Determine the (X, Y) coordinate at the center of the cell enclosing the given text.  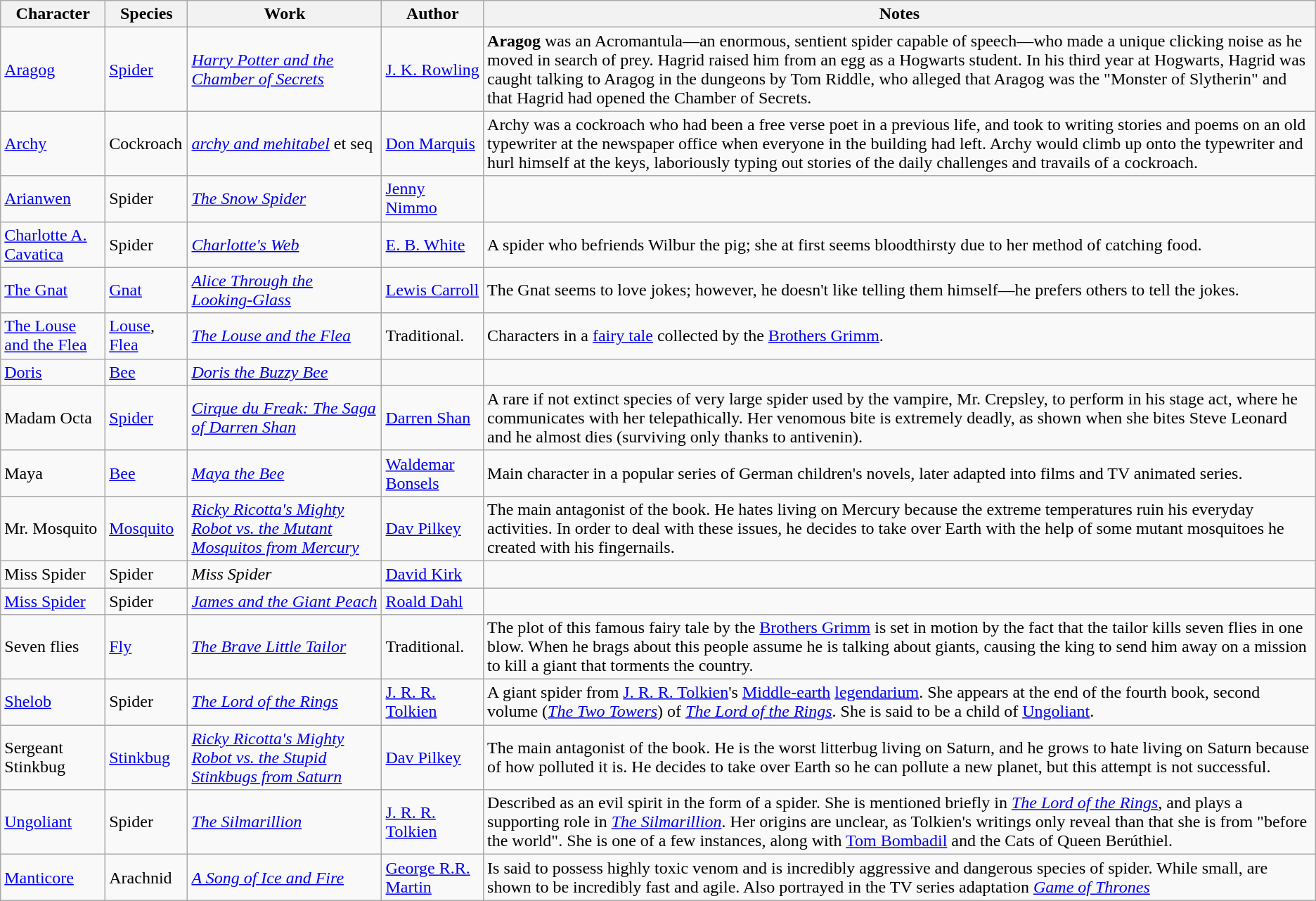
Seven flies (53, 647)
The Snow Spider (285, 198)
Maya (53, 473)
Charlotte's Web (285, 245)
Notes (900, 14)
The Gnat (53, 290)
Ricky Ricotta's Mighty Robot vs. the Mutant Mosquitos from Mercury (285, 528)
archy and mehitabel et seq (285, 143)
Cockroach (146, 143)
Shelob (53, 702)
James and the Giant Peach (285, 601)
Fly (146, 647)
Madam Octa (53, 418)
Maya the Bee (285, 473)
J. K. Rowling (433, 69)
George R.R. Martin (433, 878)
A spider who befriends Wilbur the pig; she at first seems bloodthirsty due to her method of catching food. (900, 245)
Doris (53, 372)
Arianwen (53, 198)
Species (146, 14)
Jenny Nimmo (433, 198)
Arachnid (146, 878)
Mosquito (146, 528)
Ricky Ricotta's Mighty Robot vs. the Stupid Stinkbugs from Saturn (285, 758)
Main character in a popular series of German children's novels, later adapted into films and TV animated series. (900, 473)
Roald Dahl (433, 601)
Work (285, 14)
Archy (53, 143)
Author (433, 14)
Louse, Flea (146, 336)
Gnat (146, 290)
Characters in a fairy tale collected by the Brothers Grimm. (900, 336)
The Brave Little Tailor (285, 647)
Aragog (53, 69)
Lewis Carroll (433, 290)
Cirque du Freak: The Saga of Darren Shan (285, 418)
Ungoliant (53, 822)
Stinkbug (146, 758)
Darren Shan (433, 418)
Harry Potter and the Chamber of Secrets (285, 69)
The Gnat seems to love jokes; however, he doesn't like telling them himself—he prefers others to tell the jokes. (900, 290)
The Lord of the Rings (285, 702)
Doris the Buzzy Bee (285, 372)
The Silmarillion (285, 822)
Sergeant Stinkbug (53, 758)
Mr. Mosquito (53, 528)
E. B. White (433, 245)
Don Marquis (433, 143)
Manticore (53, 878)
Charlotte A. Cavatica (53, 245)
Waldemar Bonsels (433, 473)
Character (53, 14)
A Song of Ice and Fire (285, 878)
David Kirk (433, 574)
Alice Through the Looking-Glass (285, 290)
